Return [x, y] of the center of cell containing provided text 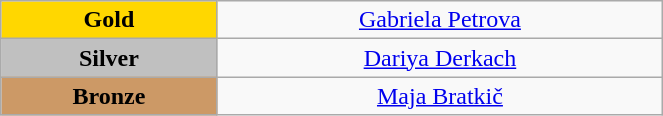
Maja Bratkič [440, 96]
Gold [109, 20]
Dariya Derkach [440, 58]
Silver [109, 58]
Gabriela Petrova [440, 20]
Bronze [109, 96]
